Return the [x, y] coordinate for the center point of the cell that contains the specified text.  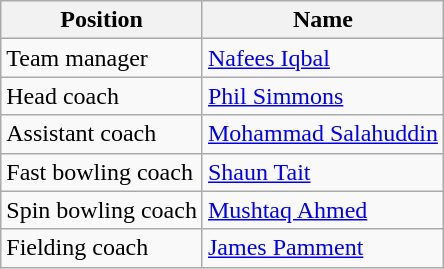
Position [102, 20]
Assistant coach [102, 134]
Spin bowling coach [102, 210]
Nafees Iqbal [322, 58]
Mohammad Salahuddin [322, 134]
Team manager [102, 58]
Fast bowling coach [102, 172]
Shaun Tait [322, 172]
Head coach [102, 96]
Fielding coach [102, 248]
Mushtaq Ahmed [322, 210]
James Pamment [322, 248]
Name [322, 20]
Phil Simmons [322, 96]
